From the cell containing the given text, extract its center point as [x, y] coordinate. 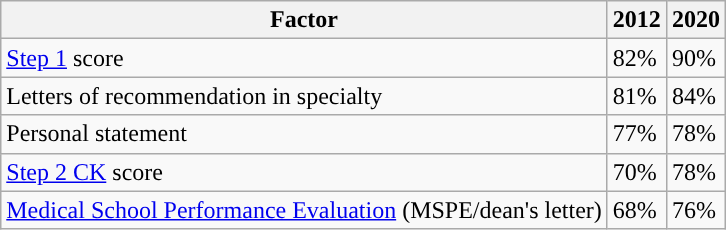
76% [696, 210]
82% [636, 58]
Personal statement [304, 134]
2012 [636, 20]
77% [636, 134]
68% [636, 210]
84% [696, 96]
70% [636, 172]
81% [636, 96]
90% [696, 58]
Factor [304, 20]
Step 1 score [304, 58]
Step 2 CK score [304, 172]
Medical School Performance Evaluation (MSPE/dean's letter) [304, 210]
2020 [696, 20]
Letters of recommendation in specialty [304, 96]
